Find where the given text appears and provide that cell's center as (x, y) coordinate. 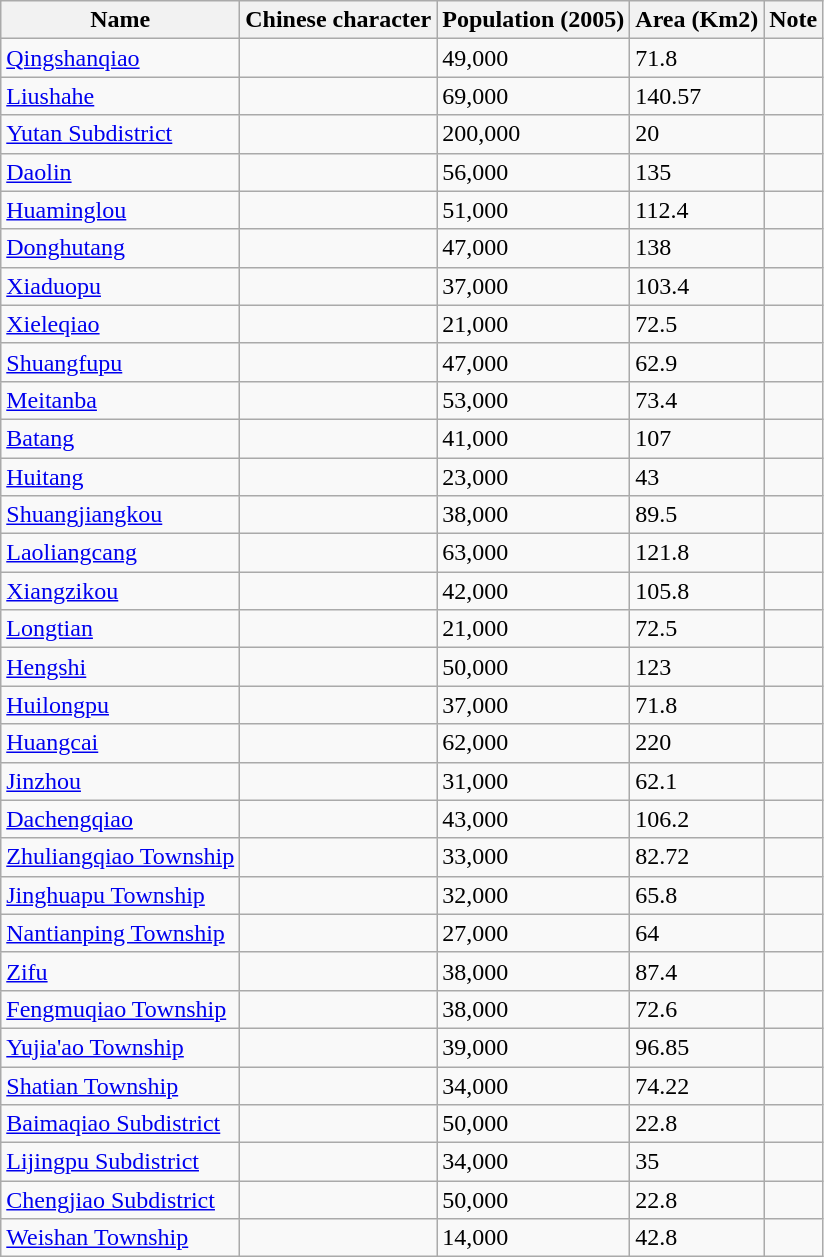
39,000 (534, 1047)
Note (794, 20)
Population (2005) (534, 20)
20 (697, 134)
107 (697, 438)
Xieleqiao (120, 324)
Huilongpu (120, 705)
96.85 (697, 1047)
73.4 (697, 400)
Name (120, 20)
69,000 (534, 96)
53,000 (534, 400)
43 (697, 477)
220 (697, 743)
121.8 (697, 553)
Baimaqiao Subdistrict (120, 1124)
Hengshi (120, 667)
Huitang (120, 477)
Dachengqiao (120, 819)
41,000 (534, 438)
Lijingpu Subdistrict (120, 1162)
106.2 (697, 819)
Zhuliangqiao Township (120, 857)
42,000 (534, 591)
32,000 (534, 895)
Zifu (120, 971)
Longtian (120, 629)
62.1 (697, 781)
87.4 (697, 971)
33,000 (534, 857)
89.5 (697, 515)
Qingshanqiao (120, 58)
Liushahe (120, 96)
138 (697, 248)
Chinese character (338, 20)
Meitanba (120, 400)
63,000 (534, 553)
31,000 (534, 781)
Area (Km2) (697, 20)
Batang (120, 438)
Huaminglou (120, 210)
Weishan Township (120, 1238)
35 (697, 1162)
Shatian Township (120, 1085)
49,000 (534, 58)
14,000 (534, 1238)
112.4 (697, 210)
Fengmuqiao Township (120, 1009)
Xiangzikou (120, 591)
62.9 (697, 362)
Shuangfupu (120, 362)
Yutan Subdistrict (120, 134)
Yujia'ao Township (120, 1047)
Xiaduopu (120, 286)
105.8 (697, 591)
123 (697, 667)
Daolin (120, 172)
64 (697, 933)
43,000 (534, 819)
Chengjiao Subdistrict (120, 1200)
Jinzhou (120, 781)
74.22 (697, 1085)
72.6 (697, 1009)
27,000 (534, 933)
42.8 (697, 1238)
51,000 (534, 210)
65.8 (697, 895)
Huangcai (120, 743)
62,000 (534, 743)
103.4 (697, 286)
Shuangjiangkou (120, 515)
23,000 (534, 477)
Laoliangcang (120, 553)
56,000 (534, 172)
Nantianping Township (120, 933)
Jinghuapu Township (120, 895)
200,000 (534, 134)
140.57 (697, 96)
82.72 (697, 857)
135 (697, 172)
Donghutang (120, 248)
